Return the (x, y) coordinate for the center point of the cell that contains the specified text.  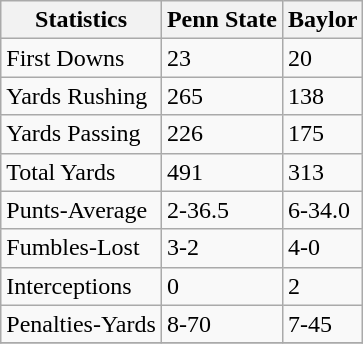
0 (222, 286)
6-34.0 (322, 210)
4-0 (322, 248)
175 (322, 134)
265 (222, 96)
2 (322, 286)
Fumbles-Lost (82, 248)
Interceptions (82, 286)
Penn State (222, 20)
226 (222, 134)
138 (322, 96)
Punts-Average (82, 210)
491 (222, 172)
23 (222, 58)
Yards Rushing (82, 96)
3-2 (222, 248)
Statistics (82, 20)
Total Yards (82, 172)
Baylor (322, 20)
20 (322, 58)
313 (322, 172)
8-70 (222, 324)
2-36.5 (222, 210)
Yards Passing (82, 134)
Penalties-Yards (82, 324)
7-45 (322, 324)
First Downs (82, 58)
